From the cell containing the given text, extract its center point as [x, y] coordinate. 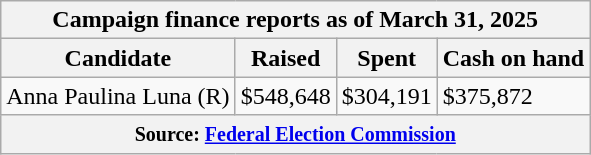
Anna Paulina Luna (R) [118, 96]
Candidate [118, 58]
$548,648 [286, 96]
Raised [286, 58]
Campaign finance reports as of March 31, 2025 [296, 20]
$375,872 [513, 96]
Spent [386, 58]
Cash on hand [513, 58]
$304,191 [386, 96]
Source: Federal Election Commission [296, 134]
